Detect which cell encompasses the target text, then output its [x, y] center coordinate. 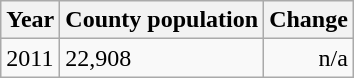
22,908 [162, 58]
Year [30, 20]
n/a [309, 58]
Change [309, 20]
County population [162, 20]
2011 [30, 58]
